Return [X, Y] of the center of cell containing provided text 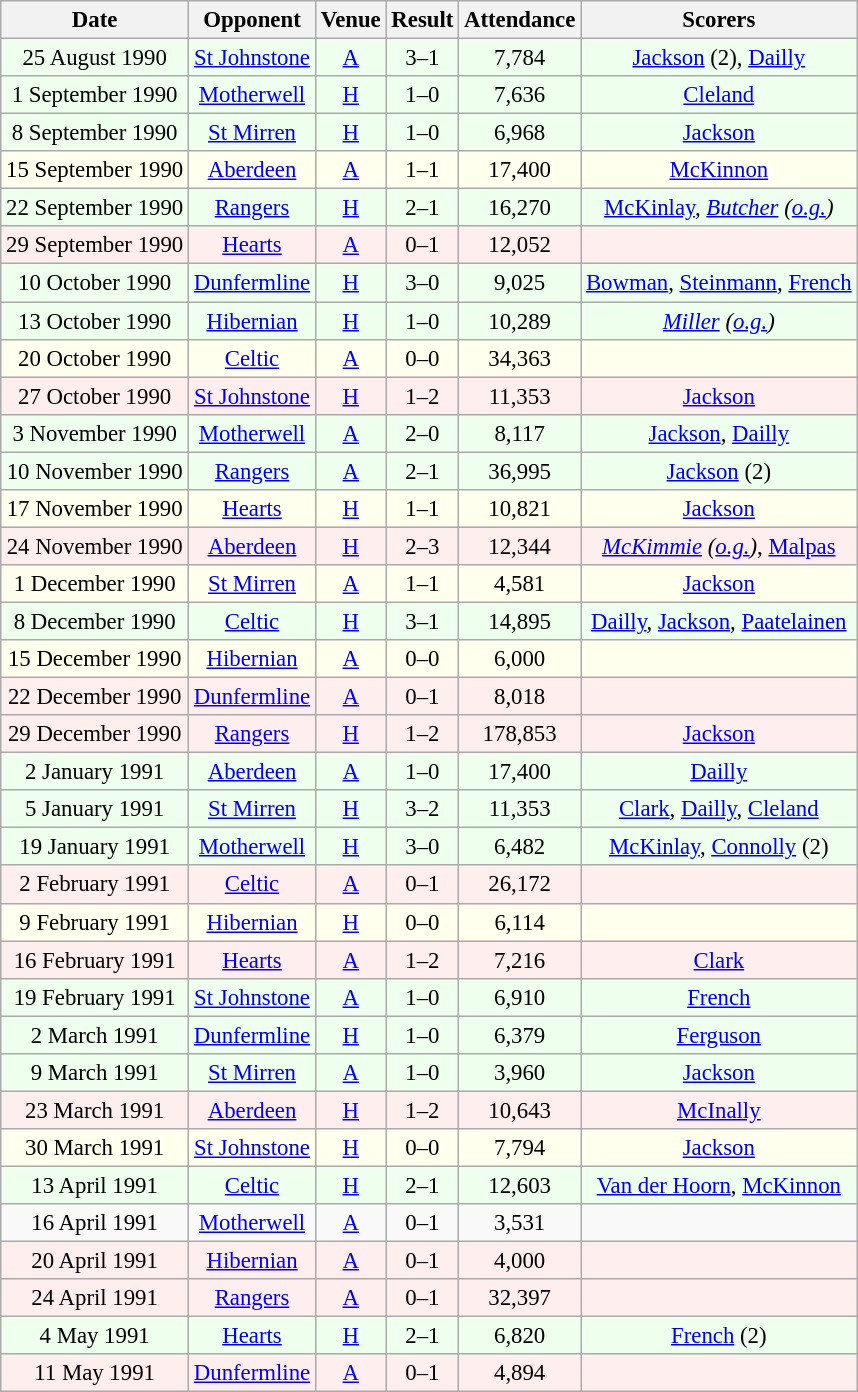
23 March 1991 [95, 1110]
Dailly [719, 772]
13 October 1990 [95, 321]
2 February 1991 [95, 885]
16,270 [520, 208]
2 March 1991 [95, 1035]
10,821 [520, 509]
10 October 1990 [95, 283]
9 March 1991 [95, 1073]
7,794 [520, 1148]
Cleland [719, 95]
Ferguson [719, 1035]
12,603 [520, 1185]
22 September 1990 [95, 208]
12,344 [520, 546]
3 November 1990 [95, 433]
McKinnon [719, 170]
6,000 [520, 659]
9,025 [520, 283]
Clark, Dailly, Cleland [719, 809]
Opponent [252, 20]
8 September 1990 [95, 133]
13 April 1991 [95, 1185]
1 September 1990 [95, 95]
McKinlay, Butcher (o.g.) [719, 208]
Van der Hoorn, McKinnon [719, 1185]
27 October 1990 [95, 396]
2–3 [422, 546]
7,636 [520, 95]
6,482 [520, 847]
5 January 1991 [95, 809]
36,995 [520, 471]
15 September 1990 [95, 170]
Jackson, Dailly [719, 433]
2–0 [422, 433]
32,397 [520, 1298]
1 December 1990 [95, 584]
Dailly, Jackson, Paatelainen [719, 621]
4,581 [520, 584]
29 December 1990 [95, 734]
178,853 [520, 734]
8 December 1990 [95, 621]
4,000 [520, 1261]
16 February 1991 [95, 960]
Clark [719, 960]
2 January 1991 [95, 772]
10,289 [520, 321]
17 November 1990 [95, 509]
6,968 [520, 133]
Miller (o.g.) [719, 321]
Jackson (2) [719, 471]
8,018 [520, 697]
10,643 [520, 1110]
14,895 [520, 621]
6,910 [520, 997]
7,216 [520, 960]
19 January 1991 [95, 847]
McKimmie (o.g.), Malpas [719, 546]
20 April 1991 [95, 1261]
6,820 [520, 1336]
9 February 1991 [95, 922]
7,784 [520, 58]
3–2 [422, 809]
Date [95, 20]
19 February 1991 [95, 997]
4,894 [520, 1373]
15 December 1990 [95, 659]
29 September 1990 [95, 245]
4 May 1991 [95, 1336]
Scorers [719, 20]
34,363 [520, 358]
11 May 1991 [95, 1373]
French (2) [719, 1336]
Result [422, 20]
6,379 [520, 1035]
26,172 [520, 885]
Jackson (2), Dailly [719, 58]
French [719, 997]
Attendance [520, 20]
30 March 1991 [95, 1148]
McInally [719, 1110]
24 April 1991 [95, 1298]
16 April 1991 [95, 1223]
12,052 [520, 245]
8,117 [520, 433]
Venue [352, 20]
3,531 [520, 1223]
24 November 1990 [95, 546]
Bowman, Steinmann, French [719, 283]
10 November 1990 [95, 471]
25 August 1990 [95, 58]
3,960 [520, 1073]
McKinlay, Connolly (2) [719, 847]
20 October 1990 [95, 358]
6,114 [520, 922]
22 December 1990 [95, 697]
